Extract the (x, y) coordinate from the center of the cell holding the provided text.  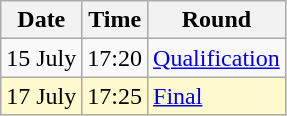
Round (217, 20)
Qualification (217, 58)
17:25 (115, 96)
17:20 (115, 58)
Time (115, 20)
17 July (42, 96)
15 July (42, 58)
Final (217, 96)
Date (42, 20)
